Scan for the cell matching the given text and deliver its [X, Y] coordinate at center. 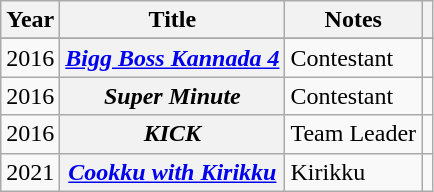
Year [30, 20]
Team Leader [354, 134]
Cookku with Kirikku [172, 172]
KICK [172, 134]
Title [172, 20]
Super Minute [172, 96]
Kirikku [354, 172]
Notes [354, 20]
Bigg Boss Kannada 4 [172, 58]
2021 [30, 172]
